Return (X, Y) of the center of cell containing provided text 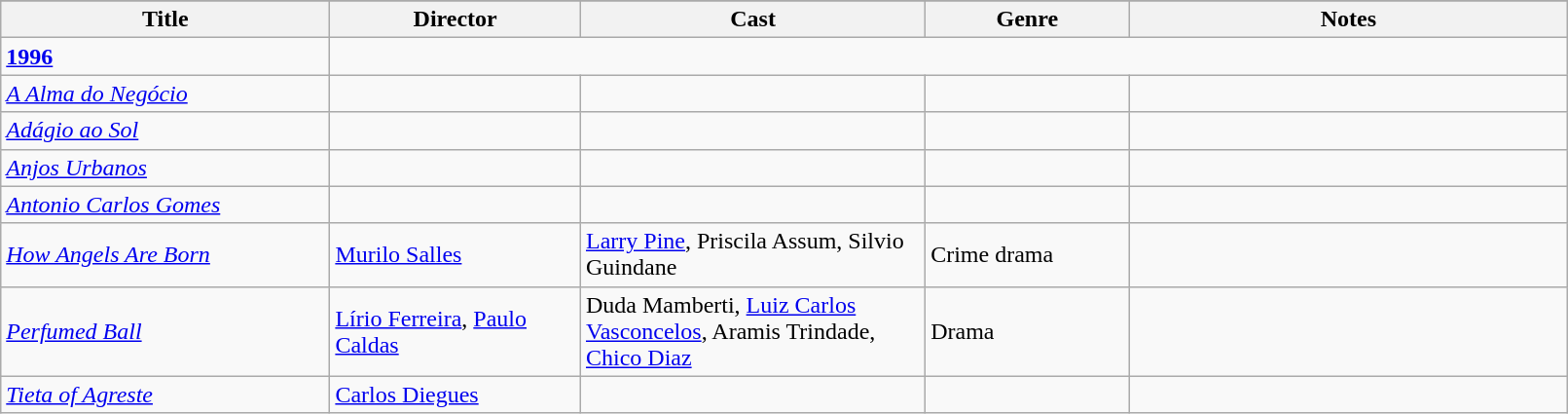
Notes (1349, 19)
Title (165, 19)
Murilo Salles (456, 255)
Lírio Ferreira, Paulo Caldas (456, 331)
Tieta of Agreste (165, 395)
1996 (165, 56)
Larry Pine, Priscila Assum, Silvio Guindane (752, 255)
A Alma do Negócio (165, 94)
Crime drama (1028, 255)
Anjos Urbanos (165, 168)
Drama (1028, 331)
How Angels Are Born (165, 255)
Antonio Carlos Gomes (165, 205)
Director (456, 19)
Perfumed Ball (165, 331)
Genre (1028, 19)
Cast (752, 19)
Duda Mamberti, Luiz Carlos Vasconcelos, Aramis Trindade, Chico Diaz (752, 331)
Carlos Diegues (456, 395)
Adágio ao Sol (165, 131)
